For the text-containing cell, return its midpoint in (x, y) coordinate format. 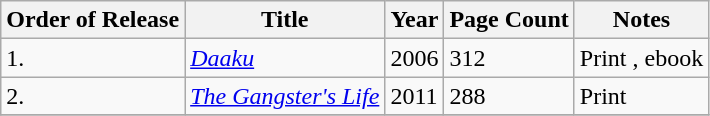
2011 (414, 96)
Title (285, 20)
Daaku (285, 58)
Print (641, 96)
2. (93, 96)
1. (93, 58)
The Gangster's Life (285, 96)
312 (509, 58)
Year (414, 20)
2006 (414, 58)
Order of Release (93, 20)
288 (509, 96)
Notes (641, 20)
Page Count (509, 20)
Print , ebook (641, 58)
